From the cell containing the given text, extract its center point as (x, y) coordinate. 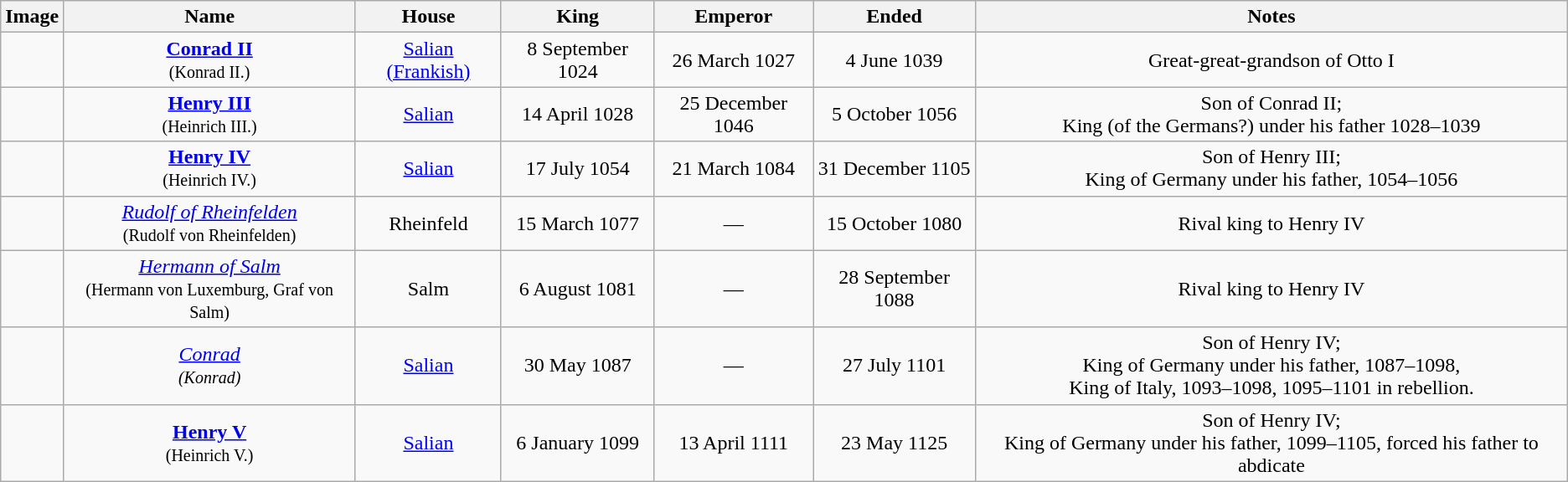
8 September 1024 (577, 60)
30 May 1087 (577, 366)
King (577, 17)
House (428, 17)
Image (32, 17)
Henry IV(Heinrich IV.) (209, 169)
4 June 1039 (895, 60)
Rheinfeld (428, 223)
Notes (1271, 17)
21 March 1084 (734, 169)
Henry III(Heinrich III.) (209, 114)
27 July 1101 (895, 366)
15 March 1077 (577, 223)
Son of Henry IV;King of Germany under his father, 1087–1098,King of Italy, 1093–1098, 1095–1101 in rebellion. (1271, 366)
23 May 1125 (895, 443)
6 August 1081 (577, 289)
Conrad(Konrad) (209, 366)
Son of Henry IV;King of Germany under his father, 1099–1105, forced his father to abdicate (1271, 443)
5 October 1056 (895, 114)
Son of Conrad II;King (of the Germans?) under his father 1028–1039 (1271, 114)
Son of Henry III;King of Germany under his father, 1054–1056 (1271, 169)
Emperor (734, 17)
25 December 1046 (734, 114)
Ended (895, 17)
13 April 1111 (734, 443)
Salian (Frankish) (428, 60)
Henry V(Heinrich V.) (209, 443)
Conrad II(Konrad II.) (209, 60)
Hermann of Salm(Hermann von Luxemburg, Graf von Salm) (209, 289)
28 September 1088 (895, 289)
26 March 1027 (734, 60)
15 October 1080 (895, 223)
14 April 1028 (577, 114)
6 January 1099 (577, 443)
Salm (428, 289)
31 December 1105 (895, 169)
Name (209, 17)
Rudolf of Rheinfelden(Rudolf von Rheinfelden) (209, 223)
17 July 1054 (577, 169)
Great-great-grandson of Otto I (1271, 60)
